Capture the cell that displays the provided text and extract its [X, Y] central coordinate. 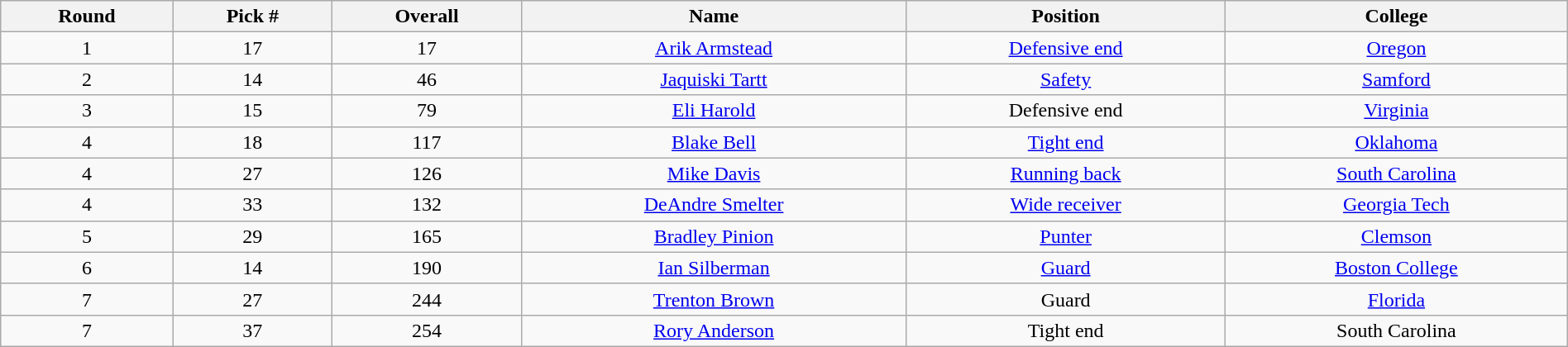
Samford [1397, 79]
Round [87, 17]
Florida [1397, 299]
Oregon [1397, 48]
Punter [1066, 236]
Ian Silberman [713, 268]
254 [427, 330]
Trenton Brown [713, 299]
117 [427, 142]
Overall [427, 17]
Mike Davis [713, 173]
46 [427, 79]
Boston College [1397, 268]
33 [253, 205]
Clemson [1397, 236]
Running back [1066, 173]
Rory Anderson [713, 330]
Wide receiver [1066, 205]
15 [253, 111]
165 [427, 236]
2 [87, 79]
College [1397, 17]
Position [1066, 17]
Oklahoma [1397, 142]
Pick # [253, 17]
29 [253, 236]
18 [253, 142]
5 [87, 236]
Jaquiski Tartt [713, 79]
79 [427, 111]
126 [427, 173]
244 [427, 299]
132 [427, 205]
Bradley Pinion [713, 236]
Name [713, 17]
Safety [1066, 79]
190 [427, 268]
1 [87, 48]
DeAndre Smelter [713, 205]
Eli Harold [713, 111]
Arik Armstead [713, 48]
Georgia Tech [1397, 205]
Blake Bell [713, 142]
3 [87, 111]
Virginia [1397, 111]
6 [87, 268]
37 [253, 330]
